Output the (x, y) coordinate of the center of the cell containing the given text.  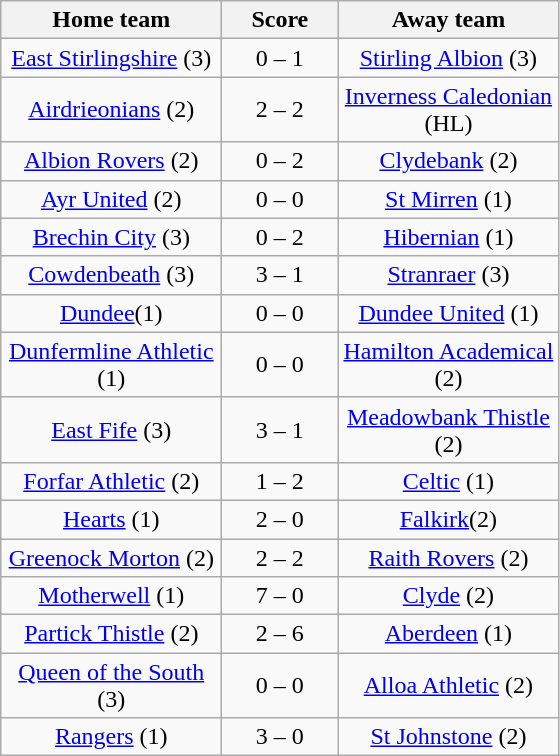
3 – 0 (280, 737)
Hamilton Academical (2) (448, 364)
Motherwell (1) (112, 596)
Rangers (1) (112, 737)
Albion Rovers (2) (112, 161)
Cowdenbeath (3) (112, 275)
Airdrieonians (2) (112, 110)
St Mirren (1) (448, 199)
Brechin City (3) (112, 237)
Dundee(1) (112, 313)
0 – 1 (280, 58)
Meadowbank Thistle (2) (448, 430)
Dundee United (1) (448, 313)
Falkirk(2) (448, 519)
Ayr United (2) (112, 199)
St Johnstone (2) (448, 737)
Stranraer (3) (448, 275)
East Stirlingshire (3) (112, 58)
Aberdeen (1) (448, 634)
Forfar Athletic (2) (112, 481)
Away team (448, 20)
Raith Rovers (2) (448, 557)
7 – 0 (280, 596)
Greenock Morton (2) (112, 557)
1 – 2 (280, 481)
Hibernian (1) (448, 237)
Queen of the South (3) (112, 686)
2 – 6 (280, 634)
East Fife (3) (112, 430)
Alloa Athletic (2) (448, 686)
2 – 0 (280, 519)
Stirling Albion (3) (448, 58)
Home team (112, 20)
Clydebank (2) (448, 161)
Dunfermline Athletic (1) (112, 364)
Inverness Caledonian (HL) (448, 110)
Celtic (1) (448, 481)
Score (280, 20)
Partick Thistle (2) (112, 634)
Hearts (1) (112, 519)
Clyde (2) (448, 596)
